Scan for the cell matching the given text and deliver its (x, y) coordinate at center. 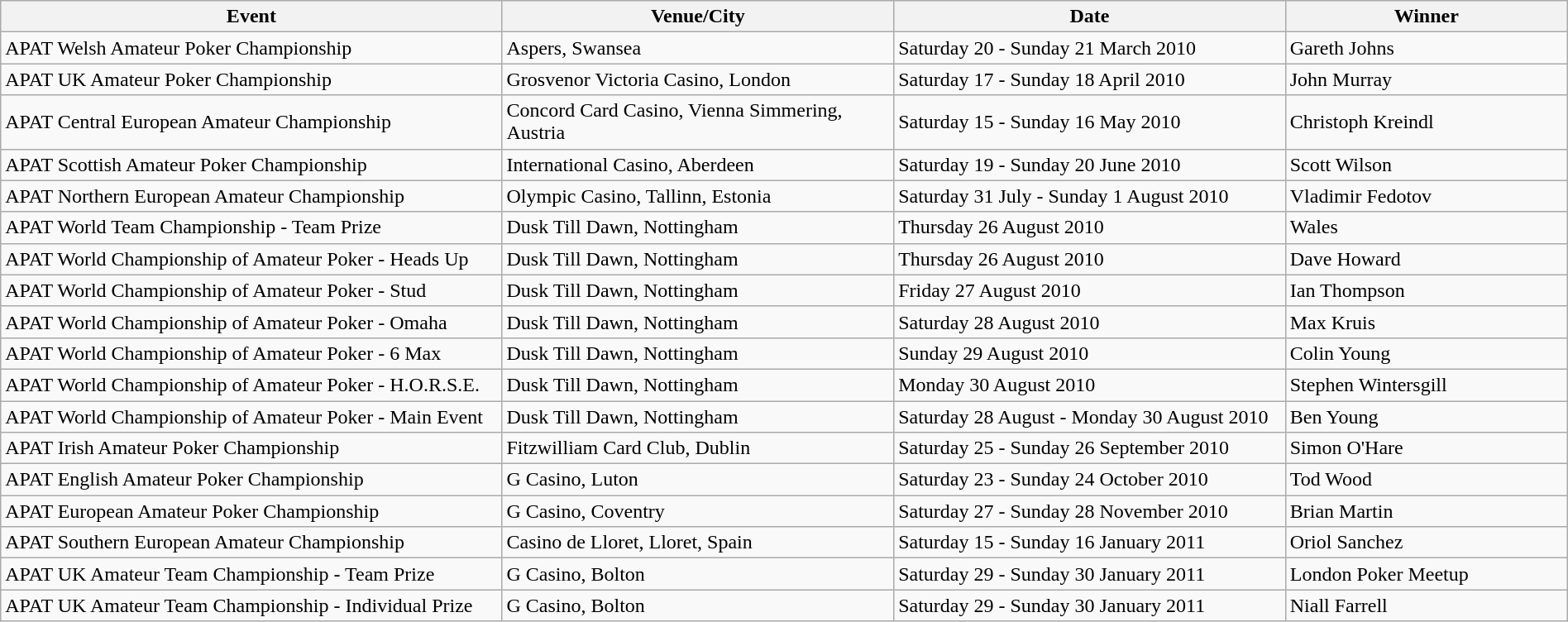
Date (1090, 17)
APAT World Championship of Amateur Poker - Stud (251, 290)
Sunday 29 August 2010 (1090, 353)
Niall Farrell (1426, 605)
Saturday 23 - Sunday 24 October 2010 (1090, 480)
Saturday 17 - Sunday 18 April 2010 (1090, 79)
APAT Southern European Amateur Championship (251, 543)
Simon O'Hare (1426, 448)
APAT World Championship of Amateur Poker - Omaha (251, 322)
Saturday 28 August - Monday 30 August 2010 (1090, 416)
APAT Northern European Amateur Championship (251, 196)
APAT World Championship of Amateur Poker - 6 Max (251, 353)
Colin Young (1426, 353)
G Casino, Coventry (698, 511)
APAT World Championship of Amateur Poker - H.O.R.S.E. (251, 385)
John Murray (1426, 79)
APAT English Amateur Poker Championship (251, 480)
APAT Scottish Amateur Poker Championship (251, 165)
Fitzwilliam Card Club, Dublin (698, 448)
International Casino, Aberdeen (698, 165)
Scott Wilson (1426, 165)
Vladimir Fedotov (1426, 196)
Saturday 31 July - Sunday 1 August 2010 (1090, 196)
Stephen Wintersgill (1426, 385)
APAT UK Amateur Poker Championship (251, 79)
Grosvenor Victoria Casino, London (698, 79)
APAT World Championship of Amateur Poker - Heads Up (251, 259)
Saturday 15 - Sunday 16 January 2011 (1090, 543)
APAT UK Amateur Team Championship - Individual Prize (251, 605)
Gareth Johns (1426, 48)
Aspers, Swansea (698, 48)
APAT European Amateur Poker Championship (251, 511)
Concord Card Casino, Vienna Simmering, Austria (698, 122)
APAT UK Amateur Team Championship - Team Prize (251, 574)
Venue/City (698, 17)
Dave Howard (1426, 259)
APAT Irish Amateur Poker Championship (251, 448)
Brian Martin (1426, 511)
Ben Young (1426, 416)
G Casino, Luton (698, 480)
APAT Central European Amateur Championship (251, 122)
Wales (1426, 227)
Casino de Lloret, Lloret, Spain (698, 543)
Saturday 15 - Sunday 16 May 2010 (1090, 122)
Saturday 20 - Sunday 21 March 2010 (1090, 48)
APAT Welsh Amateur Poker Championship (251, 48)
Ian Thompson (1426, 290)
APAT World Championship of Amateur Poker - Main Event (251, 416)
Saturday 25 - Sunday 26 September 2010 (1090, 448)
Olympic Casino, Tallinn, Estonia (698, 196)
Christoph Kreindl (1426, 122)
Saturday 27 - Sunday 28 November 2010 (1090, 511)
Saturday 28 August 2010 (1090, 322)
Winner (1426, 17)
APAT World Team Championship - Team Prize (251, 227)
Oriol Sanchez (1426, 543)
Monday 30 August 2010 (1090, 385)
Saturday 19 - Sunday 20 June 2010 (1090, 165)
Max Kruis (1426, 322)
Friday 27 August 2010 (1090, 290)
Tod Wood (1426, 480)
Event (251, 17)
London Poker Meetup (1426, 574)
